Output the [X, Y] coordinate of the center of the cell containing the given text.  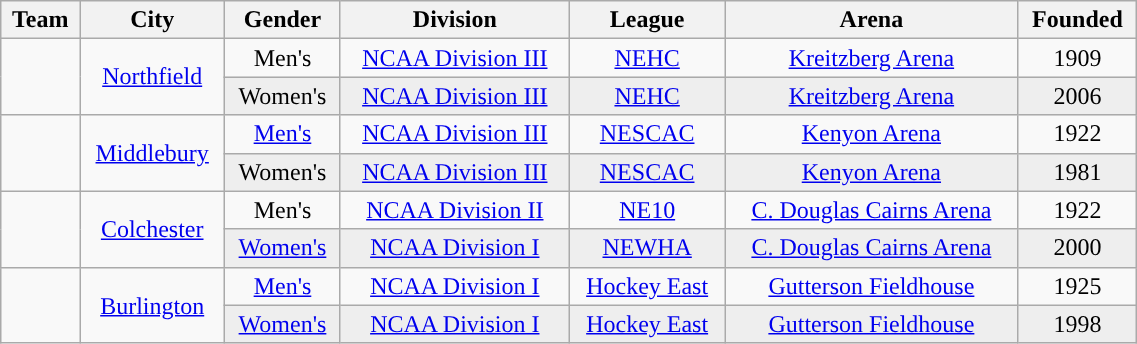
Division [454, 20]
Founded [1078, 20]
Gender [282, 20]
1981 [1078, 172]
1998 [1078, 324]
NCAA Division II [454, 210]
1909 [1078, 58]
Middlebury [152, 153]
2006 [1078, 96]
Colchester [152, 229]
League [646, 20]
Burlington [152, 305]
Team [40, 20]
2000 [1078, 248]
NE10 [646, 210]
Arena [872, 20]
NEWHA [646, 248]
City [152, 20]
1925 [1078, 286]
Northfield [152, 77]
